Identify which cell holds the provided text, then report its (X, Y) central coordinate. 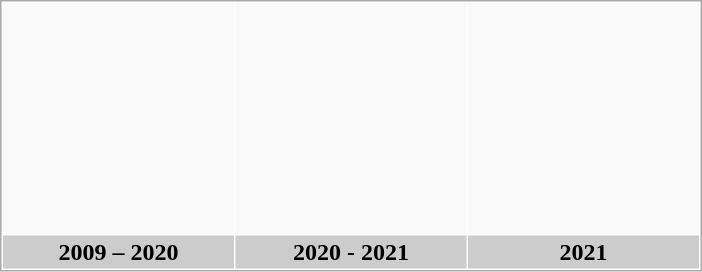
2021 (584, 252)
2020 - 2021 (352, 252)
2009 – 2020 (118, 252)
